From the cell containing the given text, extract its center point as [x, y] coordinate. 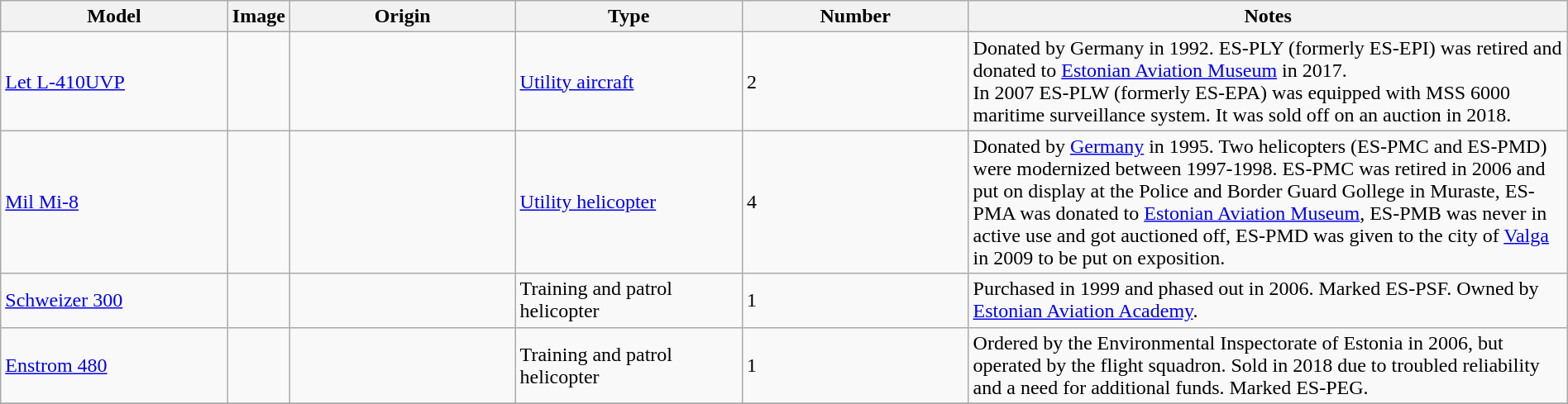
Notes [1268, 17]
Schweizer 300 [114, 301]
Image [258, 17]
Utility aircraft [629, 81]
4 [855, 202]
Purchased in 1999 and phased out in 2006. Marked ES-PSF. Owned by Estonian Aviation Academy. [1268, 301]
Enstrom 480 [114, 365]
Type [629, 17]
Number [855, 17]
Model [114, 17]
Mil Mi-8 [114, 202]
Utility helicopter [629, 202]
Origin [402, 17]
2 [855, 81]
Let L-410UVP [114, 81]
